Output the (X, Y) coordinate of the center of the cell containing the given text.  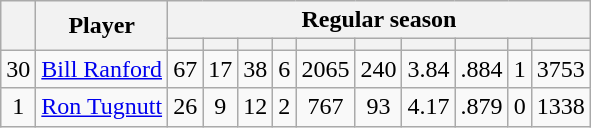
2065 (326, 69)
4.17 (428, 107)
Player (102, 26)
26 (186, 107)
0 (520, 107)
93 (378, 107)
3753 (560, 69)
38 (256, 69)
Bill Ranford (102, 69)
2 (284, 107)
.884 (482, 69)
17 (220, 69)
Ron Tugnutt (102, 107)
.879 (482, 107)
67 (186, 69)
Regular season (380, 20)
1338 (560, 107)
12 (256, 107)
3.84 (428, 69)
6 (284, 69)
30 (18, 69)
240 (378, 69)
9 (220, 107)
767 (326, 107)
